Extract the (x, y) coordinate from the center of the cell holding the provided text.  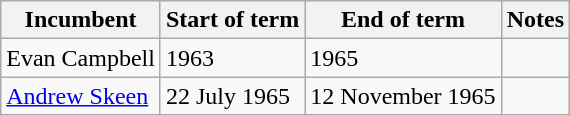
22 July 1965 (232, 96)
12 November 1965 (403, 96)
End of term (403, 20)
Evan Campbell (81, 58)
Notes (535, 20)
1963 (232, 58)
Start of term (232, 20)
1965 (403, 58)
Andrew Skeen (81, 96)
Incumbent (81, 20)
